Find where the given text appears and provide that cell's center as [x, y] coordinate. 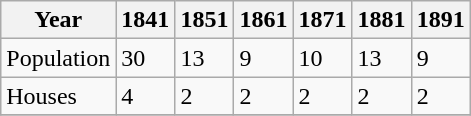
Year [58, 20]
30 [146, 58]
Population [58, 58]
1891 [440, 20]
4 [146, 96]
10 [322, 58]
1871 [322, 20]
Houses [58, 96]
1841 [146, 20]
1861 [264, 20]
1881 [382, 20]
1851 [204, 20]
